Capture the cell that displays the provided text and extract its [x, y] central coordinate. 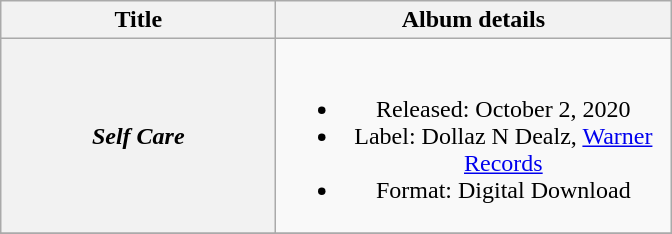
Title [138, 20]
Released: October 2, 2020Label: Dollaz N Dealz, Warner RecordsFormat: Digital Download [474, 136]
Album details [474, 20]
Self Care [138, 136]
